Search for the cell housing the specified text and yield its (x, y) center coordinate. 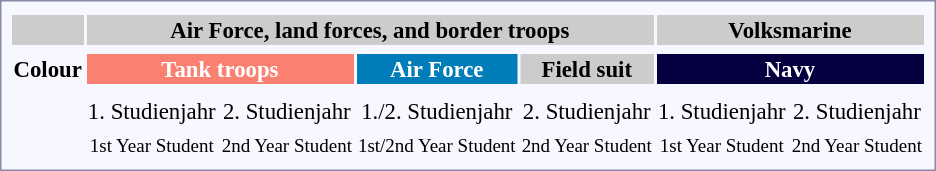
1./2. Studienjahr (436, 111)
Air Force (436, 69)
Navy (790, 69)
Volksmarine (790, 30)
Air Force, land forces, and border troops (370, 30)
Colour (48, 69)
1st/2nd Year Student (436, 144)
Tank troops (220, 69)
Field suit (586, 69)
